Determine the [x, y] coordinate at the center of the cell enclosing the given text.  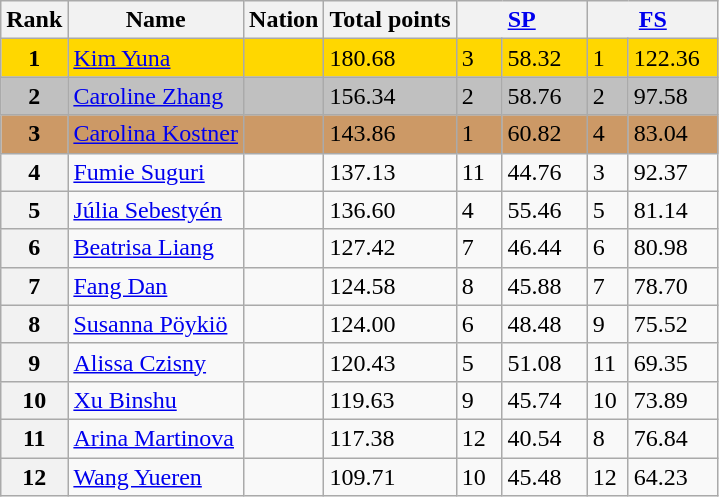
119.63 [390, 400]
Caroline Zhang [156, 96]
83.04 [673, 134]
Beatrisa Liang [156, 248]
97.58 [673, 96]
Kim Yuna [156, 58]
Arina Martinova [156, 438]
Susanna Pöykiö [156, 324]
Fumie Suguri [156, 172]
180.68 [390, 58]
45.48 [544, 477]
127.42 [390, 248]
92.37 [673, 172]
51.08 [544, 362]
69.35 [673, 362]
Nation [284, 20]
40.54 [544, 438]
Rank [34, 20]
Total points [390, 20]
Carolina Kostner [156, 134]
Name [156, 20]
124.00 [390, 324]
122.36 [673, 58]
Xu Binshu [156, 400]
75.52 [673, 324]
45.88 [544, 286]
46.44 [544, 248]
60.82 [544, 134]
Alissa Czisny [156, 362]
76.84 [673, 438]
Wang Yueren [156, 477]
58.76 [544, 96]
FS [652, 20]
156.34 [390, 96]
55.46 [544, 210]
78.70 [673, 286]
73.89 [673, 400]
Fang Dan [156, 286]
137.13 [390, 172]
80.98 [673, 248]
136.60 [390, 210]
44.76 [544, 172]
117.38 [390, 438]
143.86 [390, 134]
58.32 [544, 58]
45.74 [544, 400]
120.43 [390, 362]
Júlia Sebestyén [156, 210]
64.23 [673, 477]
81.14 [673, 210]
SP [522, 20]
48.48 [544, 324]
109.71 [390, 477]
124.58 [390, 286]
